Locate the cell with the specified text and output its [X, Y] center coordinate. 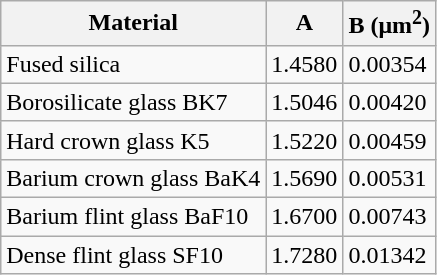
1.5690 [304, 178]
Material [134, 24]
Hard crown glass K5 [134, 140]
0.00531 [390, 178]
0.01342 [390, 255]
1.4580 [304, 64]
1.7280 [304, 255]
A [304, 24]
0.00354 [390, 64]
Fused silica [134, 64]
1.6700 [304, 217]
1.5220 [304, 140]
0.00420 [390, 102]
B (μm2) [390, 24]
Dense flint glass SF10 [134, 255]
Borosilicate glass BK7 [134, 102]
0.00459 [390, 140]
0.00743 [390, 217]
1.5046 [304, 102]
Barium flint glass BaF10 [134, 217]
Barium crown glass BaK4 [134, 178]
